From the cell containing the given text, extract its center point as [X, Y] coordinate. 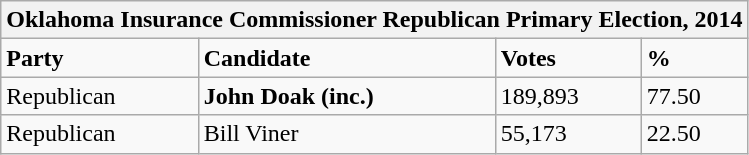
Oklahoma Insurance Commissioner Republican Primary Election, 2014 [374, 20]
John Doak (inc.) [346, 96]
Candidate [346, 58]
% [694, 58]
77.50 [694, 96]
22.50 [694, 134]
Bill Viner [346, 134]
Votes [568, 58]
Party [100, 58]
189,893 [568, 96]
55,173 [568, 134]
